Capture the cell that displays the provided text and extract its [x, y] central coordinate. 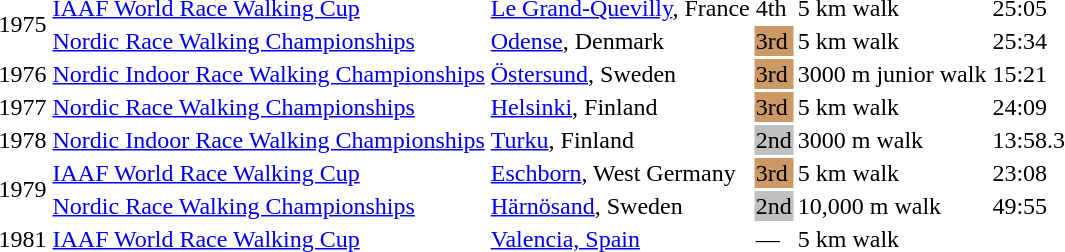
Helsinki, Finland [620, 107]
3000 m walk [892, 140]
Härnösand, Sweden [620, 206]
Eschborn, West Germany [620, 173]
Turku, Finland [620, 140]
Östersund, Sweden [620, 74]
10,000 m walk [892, 206]
Odense, Denmark [620, 41]
IAAF World Race Walking Cup [268, 173]
3000 m junior walk [892, 74]
